From the cell containing the given text, extract its center point as [x, y] coordinate. 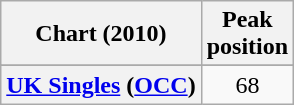
Chart (2010) [101, 34]
Peakposition [247, 34]
UK Singles (OCC) [101, 85]
68 [247, 85]
